Search for the cell housing the specified text and yield its (x, y) center coordinate. 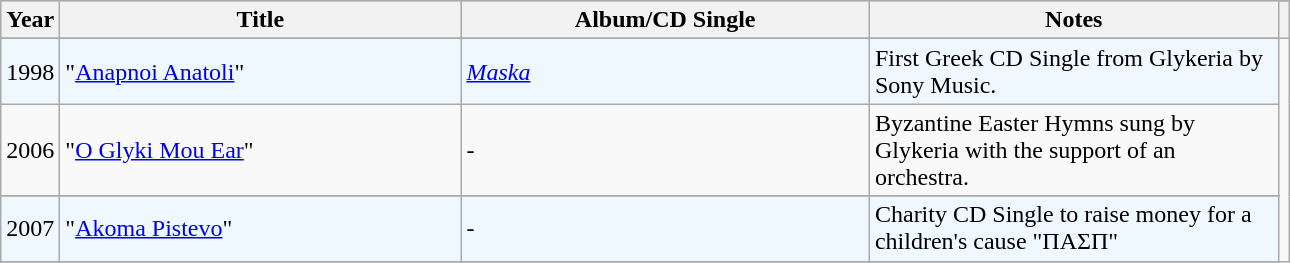
2006 (30, 150)
Maska (666, 72)
"Anapnoi Anatoli" (260, 72)
1998 (30, 72)
Album/CD Single (666, 20)
2007 (30, 228)
Year (30, 20)
Title (260, 20)
"O Glyki Mou Ear" (260, 150)
"Akoma Pistevo" (260, 228)
Charity CD Single to raise money for a children's cause "ΠΑΣΠ" (1074, 228)
Byzantine Easter Hymns sung by Glykeria with the support of an orchestra. (1074, 150)
First Greek CD Single from Glykeria by Sony Music. (1074, 72)
Notes (1074, 20)
